Pinpoint the cell where the given text exists, returning its (x, y) midpoint coordinate. 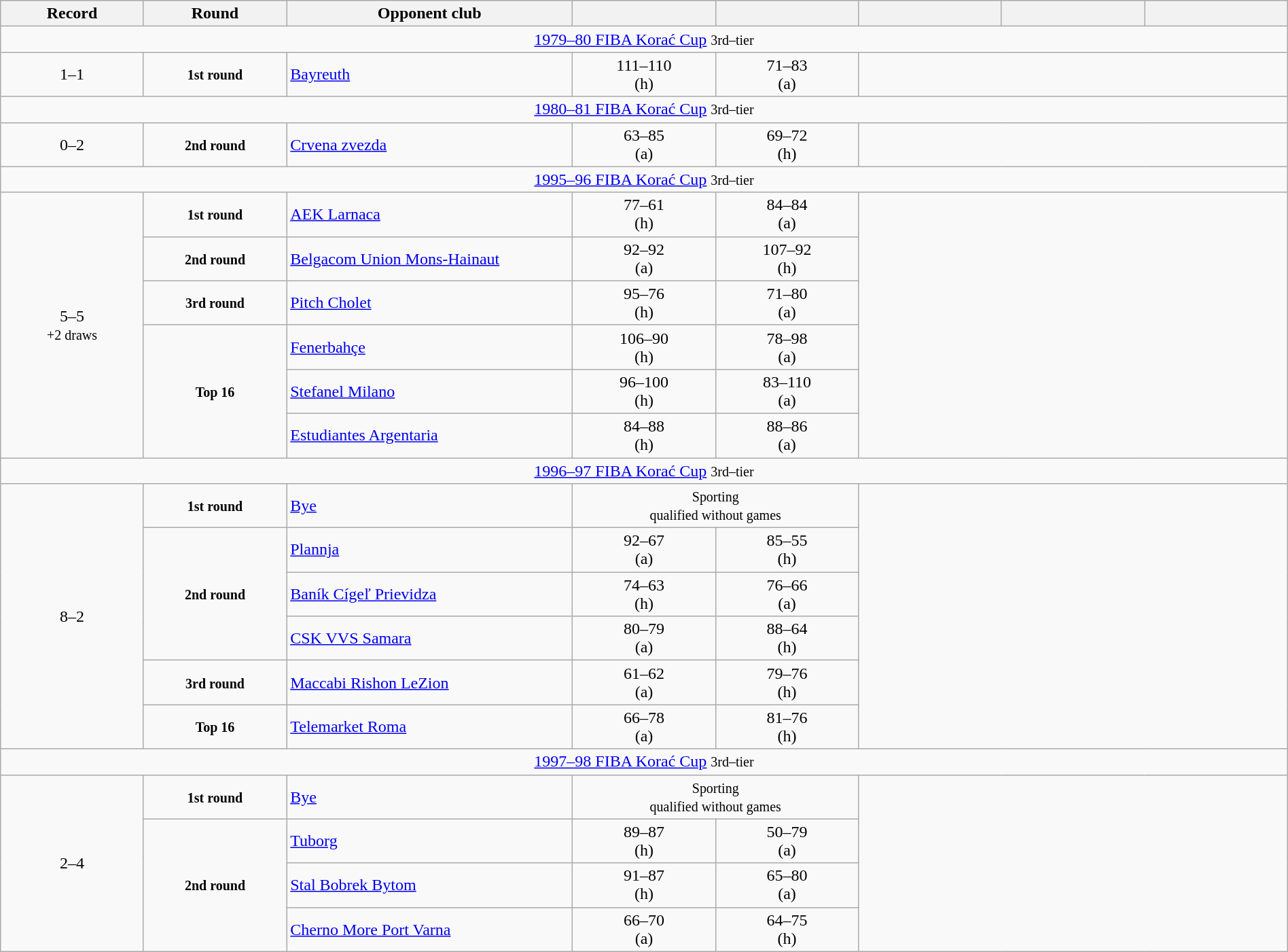
71–80 (a) (787, 303)
88–86 (a) (787, 435)
Estudiantes Argentaria (429, 435)
95–76 (h) (644, 303)
AEK Larnaca (429, 215)
64–75 (h) (787, 930)
78–98 (a) (787, 347)
0–2 (72, 144)
Baník Cígeľ Prievidza (429, 594)
76–66 (a) (787, 594)
88–64 (h) (787, 639)
Pitch Cholet (429, 303)
79–76 (h) (787, 682)
77–61 (h) (644, 215)
63–85 (a) (644, 144)
111–110 (h) (644, 75)
61–62 (a) (644, 682)
92–92 (a) (644, 258)
Belgacom Union Mons-Hainaut (429, 258)
85–55 (h) (787, 550)
CSK VVS Samara (429, 639)
66–78 (a) (644, 727)
91–87 (h) (644, 885)
Crvena zvezda (429, 144)
81–76 (h) (787, 727)
Stefanel Milano (429, 391)
Record (72, 14)
1979–80 FIBA Korać Cup 3rd–tier (644, 39)
Cherno More Port Varna (429, 930)
Stal Bobrek Bytom (429, 885)
106–90 (h) (644, 347)
71–83 (a) (787, 75)
69–72 (h) (787, 144)
1995–96 FIBA Korać Cup 3rd–tier (644, 179)
Fenerbahçe (429, 347)
89–87 (h) (644, 841)
Bayreuth (429, 75)
65–80 (a) (787, 885)
107–92 (h) (787, 258)
Telemarket Roma (429, 727)
Round (215, 14)
84–88 (h) (644, 435)
66–70 (a) (644, 930)
80–79 (a) (644, 639)
50–79 (a) (787, 841)
96–100 (h) (644, 391)
1996–97 FIBA Korać Cup 3rd–tier (644, 471)
74–63 (h) (644, 594)
5–5+2 draws (72, 325)
1997–98 FIBA Korać Cup 3rd–tier (644, 762)
84–84 (a) (787, 215)
Opponent club (429, 14)
8–2 (72, 616)
83–110 (a) (787, 391)
92–67 (a) (644, 550)
2–4 (72, 863)
1980–81 FIBA Korać Cup 3rd–tier (644, 109)
1–1 (72, 75)
Maccabi Rishon LeZion (429, 682)
Plannja (429, 550)
Tuborg (429, 841)
